Find where the given text appears and provide that cell's center as (x, y) coordinate. 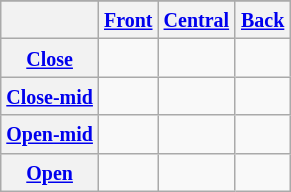
Close (50, 58)
Central (196, 20)
Open (50, 172)
Front (128, 20)
Open-mid (50, 134)
Back (263, 20)
Close-mid (50, 96)
